Search for the cell housing the specified text and yield its (x, y) center coordinate. 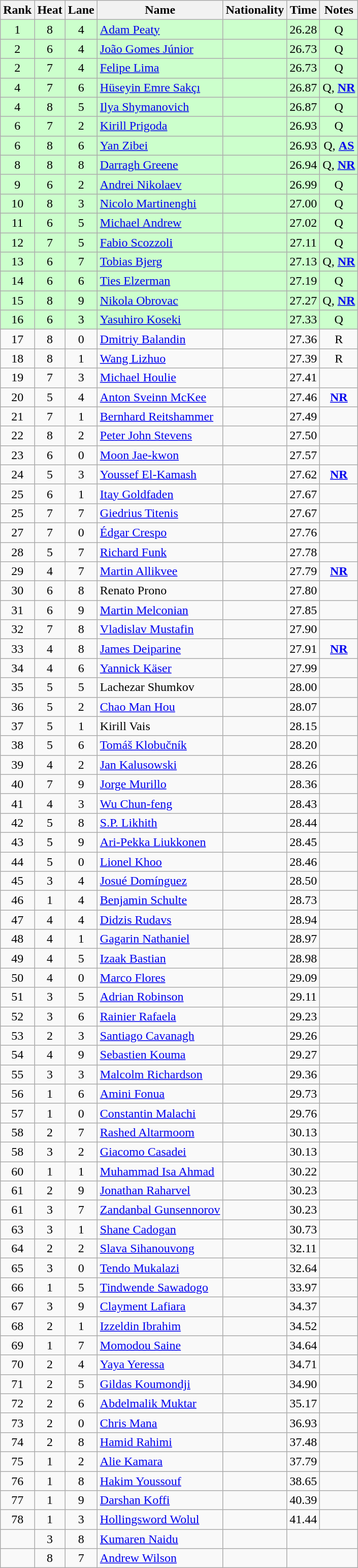
Peter John Stevens (160, 436)
70 (17, 1365)
49 (17, 958)
Gildas Koumondji (160, 1384)
Richard Funk (160, 552)
16 (17, 320)
28.15 (304, 726)
Lane (81, 10)
Kirill Prigoda (160, 126)
Michael Houlie (160, 378)
Name (160, 10)
29 (17, 571)
28.20 (304, 745)
39 (17, 765)
Santiago Cavanagh (160, 1036)
69 (17, 1345)
27.11 (304, 243)
Rank (17, 10)
14 (17, 281)
Abdelmalik Muktar (160, 1403)
Giacomo Casadei (160, 1152)
29.76 (304, 1113)
47 (17, 920)
Vladislav Mustafin (160, 629)
Muhammad Isa Ahmad (160, 1171)
31 (17, 610)
Darragh Greene (160, 165)
Andrei Nikolaev (160, 184)
11 (17, 223)
Jonathan Raharvel (160, 1191)
48 (17, 939)
44 (17, 862)
32.11 (304, 1249)
Heat (50, 10)
Yannick Käser (160, 668)
28.36 (304, 784)
Nikola Obrovac (160, 300)
João Gomes Júnior (160, 49)
76 (17, 1481)
41 (17, 803)
Hüseyin Emre Sakçı (160, 87)
Chao Man Hou (160, 707)
Clayment Lafiara (160, 1307)
28.44 (304, 823)
28.43 (304, 803)
34.64 (304, 1345)
29.73 (304, 1094)
64 (17, 1249)
32 (17, 629)
56 (17, 1094)
15 (17, 300)
33 (17, 649)
Dmitriy Balandin (160, 339)
28.97 (304, 939)
23 (17, 455)
Jorge Murillo (160, 784)
Sebastien Kouma (160, 1055)
24 (17, 474)
Felipe Lima (160, 68)
37 (17, 726)
30.73 (304, 1229)
43 (17, 842)
35.17 (304, 1403)
55 (17, 1074)
Didzis Rudavs (160, 920)
Giedrius Titenis (160, 513)
Martin Melconian (160, 610)
Darshan Koffi (160, 1500)
20 (17, 397)
27.99 (304, 668)
27.00 (304, 203)
28.50 (304, 881)
37.48 (304, 1442)
27.19 (304, 281)
27.85 (304, 610)
38 (17, 745)
65 (17, 1268)
Wu Chun-feng (160, 803)
27.33 (304, 320)
Nationality (255, 10)
27.80 (304, 591)
Marco Flores (160, 978)
66 (17, 1287)
19 (17, 378)
Kumaren Naidu (160, 1539)
Kirill Vais (160, 726)
27.78 (304, 552)
27.41 (304, 378)
29.23 (304, 1016)
Rashed Altarmoom (160, 1132)
Tobias Bjerg (160, 262)
29.27 (304, 1055)
29.36 (304, 1074)
30.22 (304, 1171)
Itay Goldfaden (160, 494)
10 (17, 203)
42 (17, 823)
74 (17, 1442)
33.97 (304, 1287)
Renato Prono (160, 591)
Ties Elzerman (160, 281)
Jan Kalusowski (160, 765)
34.90 (304, 1384)
Time (304, 10)
28.45 (304, 842)
18 (17, 358)
Q, AS (339, 145)
Fabio Scozzoli (160, 243)
Tomáš Klobučník (160, 745)
Lionel Khoo (160, 862)
75 (17, 1461)
29.26 (304, 1036)
21 (17, 416)
27.62 (304, 474)
Adrian Robinson (160, 997)
Adam Peaty (160, 29)
Shane Cadogan (160, 1229)
27.57 (304, 455)
27.79 (304, 571)
26.28 (304, 29)
Ilya Shymanovich (160, 107)
34.52 (304, 1326)
72 (17, 1403)
29.09 (304, 978)
27.91 (304, 649)
Hollingsword Wolul (160, 1520)
41.44 (304, 1520)
Rainier Rafaela (160, 1016)
36 (17, 707)
Zandanbal Gunsennorov (160, 1210)
James Deiparine (160, 649)
67 (17, 1307)
27 (17, 532)
Amini Fonua (160, 1094)
Izaak Bastian (160, 958)
Lachezar Shumkov (160, 687)
Chris Mana (160, 1423)
63 (17, 1229)
Yan Zibei (160, 145)
35 (17, 687)
30 (17, 591)
Youssef El-Kamash (160, 474)
Constantin Malachi (160, 1113)
28.00 (304, 687)
28.26 (304, 765)
Yaya Yeressa (160, 1365)
28.98 (304, 958)
28.46 (304, 862)
12 (17, 243)
Malcolm Richardson (160, 1074)
Michael Andrew (160, 223)
38.65 (304, 1481)
27.39 (304, 358)
28.07 (304, 707)
Alie Kamara (160, 1461)
34 (17, 668)
Hakim Youssouf (160, 1481)
52 (17, 1016)
27.13 (304, 262)
S.P. Likhith (160, 823)
27.02 (304, 223)
Notes (339, 10)
Josué Domínguez (160, 881)
Martin Allikvee (160, 571)
45 (17, 881)
Momodou Saine (160, 1345)
27.27 (304, 300)
Anton Sveinn McKee (160, 397)
28 (17, 552)
Slava Sihanouvong (160, 1249)
78 (17, 1520)
71 (17, 1384)
Izzeldin Ibrahim (160, 1326)
34.71 (304, 1365)
Tindwende Sawadogo (160, 1287)
Édgar Crespo (160, 532)
46 (17, 900)
22 (17, 436)
36.93 (304, 1423)
Bernhard Reitshammer (160, 416)
Moon Jae-kwon (160, 455)
Yasuhiro Koseki (160, 320)
27.90 (304, 629)
28.73 (304, 900)
73 (17, 1423)
27.76 (304, 532)
40 (17, 784)
Andrew Wilson (160, 1558)
Hamid Rahimi (160, 1442)
26.94 (304, 165)
Ari-Pekka Liukkonen (160, 842)
27.50 (304, 436)
53 (17, 1036)
34.37 (304, 1307)
57 (17, 1113)
68 (17, 1326)
17 (17, 339)
60 (17, 1171)
13 (17, 262)
51 (17, 997)
50 (17, 978)
77 (17, 1500)
26.99 (304, 184)
29.11 (304, 997)
Nicolo Martinenghi (160, 203)
Wang Lizhuo (160, 358)
27.36 (304, 339)
Tendo Mukalazi (160, 1268)
54 (17, 1055)
32.64 (304, 1268)
28.94 (304, 920)
27.49 (304, 416)
40.39 (304, 1500)
Gagarin Nathaniel (160, 939)
Benjamin Schulte (160, 900)
27.46 (304, 397)
37.79 (304, 1461)
